Output the [x, y] coordinate of the center of the cell containing the given text.  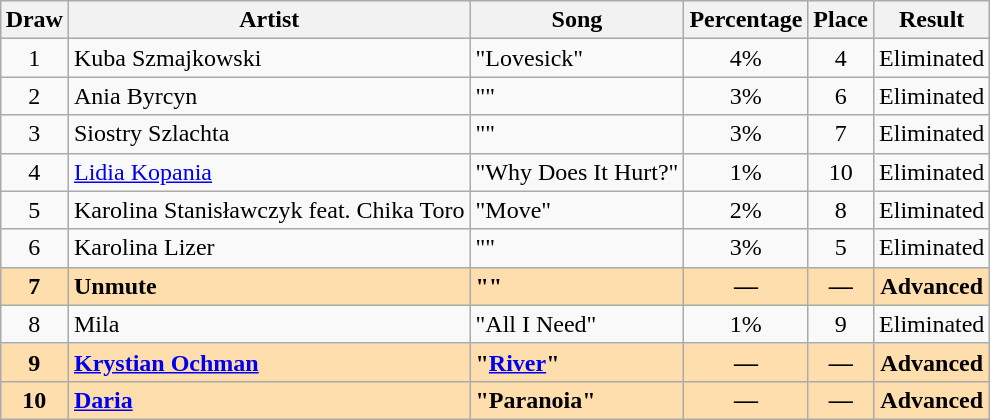
Mila [269, 324]
"Lovesick" [577, 58]
"Why Does It Hurt?" [577, 172]
1 [34, 58]
Song [577, 20]
"Paranoia" [577, 400]
2% [746, 210]
"River" [577, 362]
Krystian Ochman [269, 362]
"All I Need" [577, 324]
Kuba Szmajkowski [269, 58]
Karolina Lizer [269, 248]
Ania Byrcyn [269, 96]
Daria [269, 400]
Place [841, 20]
Artist [269, 20]
Unmute [269, 286]
Siostry Szlachta [269, 134]
Percentage [746, 20]
"Move" [577, 210]
Lidia Kopania [269, 172]
4% [746, 58]
3 [34, 134]
Karolina Stanisławczyk feat. Chika Toro [269, 210]
Result [932, 20]
2 [34, 96]
Draw [34, 20]
